Find where the given text appears and provide that cell's center as [x, y] coordinate. 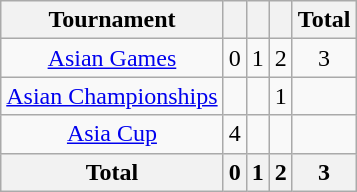
Tournament [112, 20]
Asia Cup [112, 134]
Asian Championships [112, 96]
Asian Games [112, 58]
4 [234, 134]
